Extract the (X, Y) coordinate from the center of the cell holding the provided text.  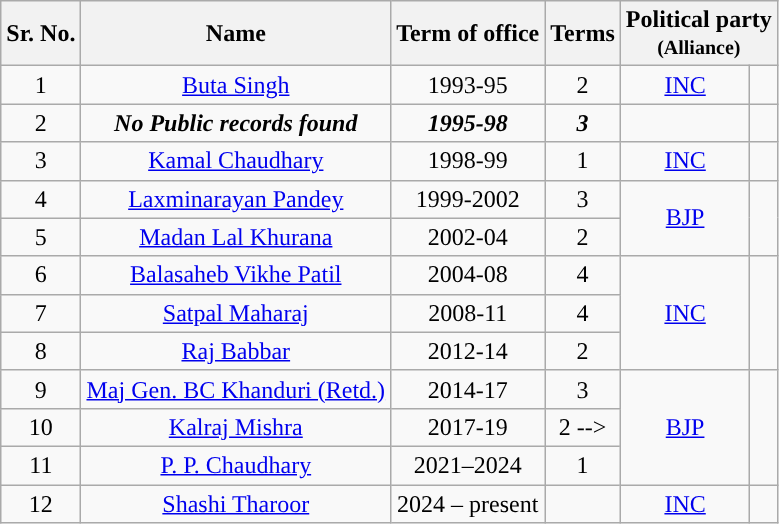
2004-08 (468, 275)
8 (41, 351)
Term of office (468, 34)
2002-04 (468, 237)
Terms (583, 34)
Sr. No. (41, 34)
12 (41, 503)
Shashi Tharoor (236, 503)
2012-14 (468, 351)
7 (41, 313)
2014-17 (468, 389)
9 (41, 389)
1998-99 (468, 161)
Raj Babbar (236, 351)
1995-98 (468, 123)
2008-11 (468, 313)
2024 – present (468, 503)
2 --> (583, 427)
Buta Singh (236, 85)
1993-95 (468, 85)
Laxminarayan Pandey (236, 199)
P. P. Chaudhary (236, 465)
10 (41, 427)
Kamal Chaudhary (236, 161)
2017-19 (468, 427)
Name (236, 34)
No Public records found (236, 123)
Balasaheb Vikhe Patil (236, 275)
Political party(Alliance) (698, 34)
6 (41, 275)
5 (41, 237)
Madan Lal Khurana (236, 237)
Satpal Maharaj (236, 313)
Maj Gen. BC Khanduri (Retd.) (236, 389)
1999-2002 (468, 199)
11 (41, 465)
2021–2024 (468, 465)
Kalraj Mishra (236, 427)
